Search for the cell housing the specified text and yield its [x, y] center coordinate. 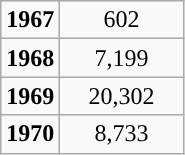
20,302 [122, 96]
602 [122, 20]
1968 [30, 58]
1967 [30, 20]
1969 [30, 96]
7,199 [122, 58]
1970 [30, 134]
8,733 [122, 134]
